Find where the given text appears and provide that cell's center as (X, Y) coordinate. 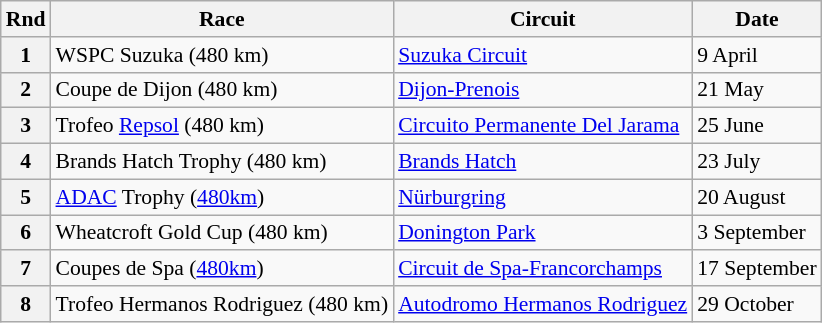
Brands Hatch (542, 162)
29 October (756, 304)
8 (26, 304)
Suzuka Circuit (542, 55)
Race (222, 19)
Autodromo Hermanos Rodriguez (542, 304)
Trofeo Repsol (480 km) (222, 126)
Wheatcroft Gold Cup (480 km) (222, 233)
1 (26, 55)
Trofeo Hermanos Rodriguez (480 km) (222, 304)
20 August (756, 197)
Nürburgring (542, 197)
3 September (756, 233)
3 (26, 126)
Date (756, 19)
Coupe de Dijon (480 km) (222, 90)
25 June (756, 126)
Rnd (26, 19)
Donington Park (542, 233)
Circuit (542, 19)
21 May (756, 90)
4 (26, 162)
WSPC Suzuka (480 km) (222, 55)
5 (26, 197)
23 July (756, 162)
6 (26, 233)
Coupes de Spa (480km) (222, 269)
Brands Hatch Trophy (480 km) (222, 162)
Dijon-Prenois (542, 90)
2 (26, 90)
17 September (756, 269)
Circuit de Spa-Francorchamps (542, 269)
ADAC Trophy (480km) (222, 197)
Circuito Permanente Del Jarama (542, 126)
9 April (756, 55)
7 (26, 269)
